Extract the (X, Y) coordinate from the center of the cell holding the provided text.  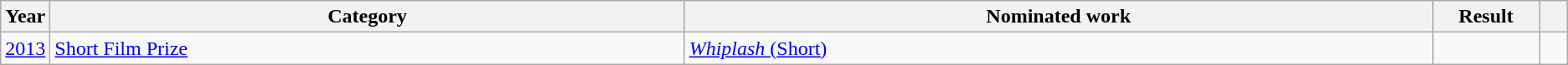
Result (1486, 17)
Year (25, 17)
Category (367, 17)
Nominated work (1059, 17)
Short Film Prize (367, 48)
Whiplash (Short) (1059, 48)
2013 (25, 48)
